Search for the cell housing the specified text and yield its [x, y] center coordinate. 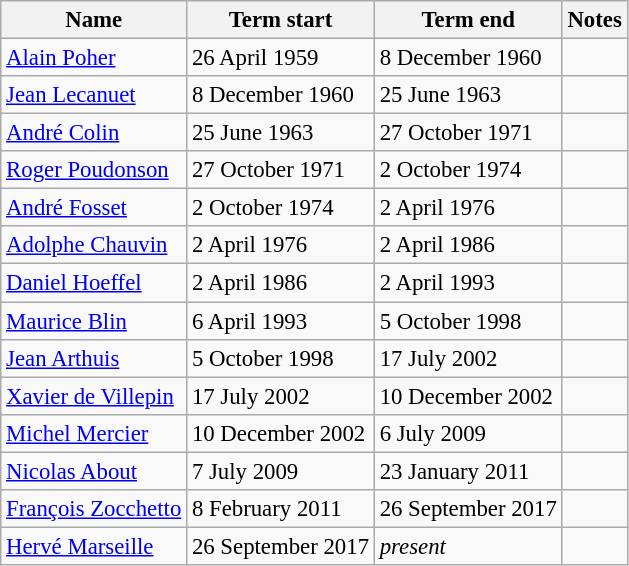
Jean Arthuis [94, 358]
Jean Lecanuet [94, 95]
Michel Mercier [94, 433]
Alain Poher [94, 58]
Term end [468, 20]
Roger Poudonson [94, 170]
Term start [281, 20]
7 July 2009 [281, 471]
Name [94, 20]
Maurice Blin [94, 321]
Adolphe Chauvin [94, 245]
Hervé Marseille [94, 546]
André Fosset [94, 208]
André Colin [94, 133]
François Zocchetto [94, 509]
8 February 2011 [281, 509]
6 July 2009 [468, 433]
Xavier de Villepin [94, 396]
2 April 1993 [468, 283]
Nicolas About [94, 471]
Notes [594, 20]
6 April 1993 [281, 321]
23 January 2011 [468, 471]
Daniel Hoeffel [94, 283]
present [468, 546]
26 April 1959 [281, 58]
